Provide the [X, Y] coordinate of the cell's center where the given text is located.  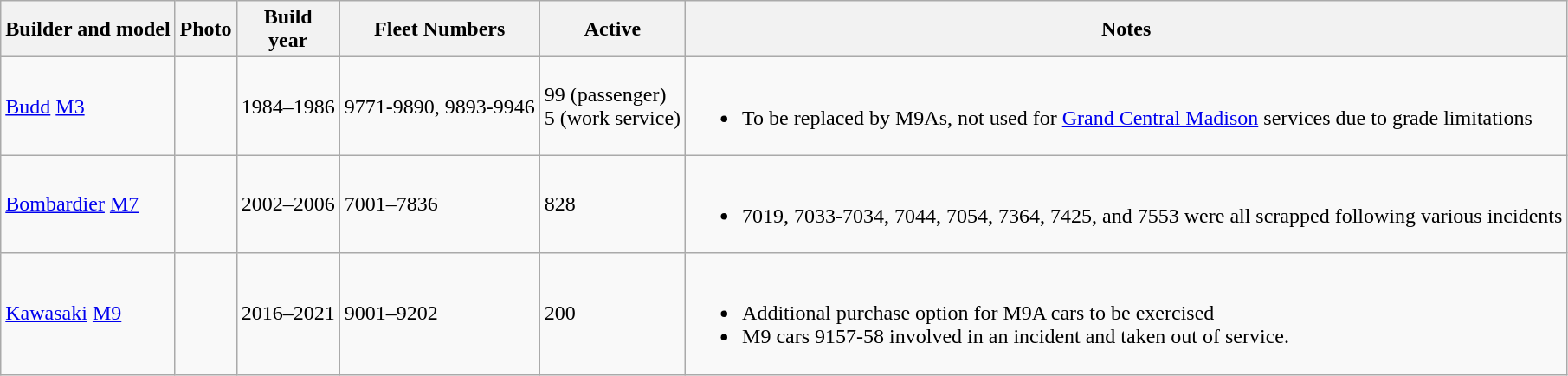
Active [612, 29]
828 [612, 204]
Additional purchase option for M9A cars to be exercisedM9 cars 9157-58 involved in an incident and taken out of service. [1126, 314]
7019, 7033-7034, 7044, 7054, 7364, 7425, and 7553 were all scrapped following various incidents [1126, 204]
Kawasaki M9 [88, 314]
2016–2021 [287, 314]
Budd M3 [88, 106]
Fleet Numbers [440, 29]
2002–2006 [287, 204]
7001–7836 [440, 204]
To be replaced by M9As, not used for Grand Central Madison services due to grade limitations [1126, 106]
200 [612, 314]
99 (passenger)5 (work service) [612, 106]
9001–9202 [440, 314]
9771-9890, 9893-9946 [440, 106]
Photo [206, 29]
Builder and model [88, 29]
1984–1986 [287, 106]
Buildyear [287, 29]
Bombardier M7 [88, 204]
Notes [1126, 29]
